Determine the (X, Y) coordinate at the center of the cell enclosing the given text.  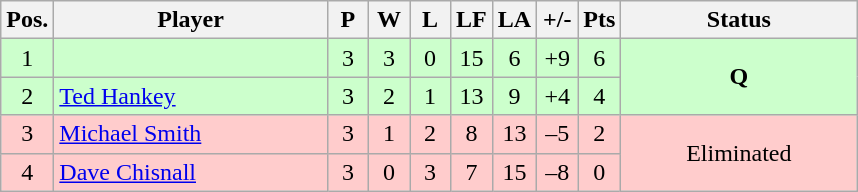
Status (739, 20)
Dave Chisnall (191, 172)
Q (739, 77)
–8 (558, 172)
7 (472, 172)
+9 (558, 58)
LF (472, 20)
Player (191, 20)
–5 (558, 134)
+4 (558, 96)
Ted Hankey (191, 96)
L (430, 20)
+/- (558, 20)
P (348, 20)
LA (514, 20)
W (388, 20)
Pos. (28, 20)
Pts (600, 20)
Eliminated (739, 153)
Michael Smith (191, 134)
9 (514, 96)
8 (472, 134)
